Locate the cell with the specified text and output its (x, y) center coordinate. 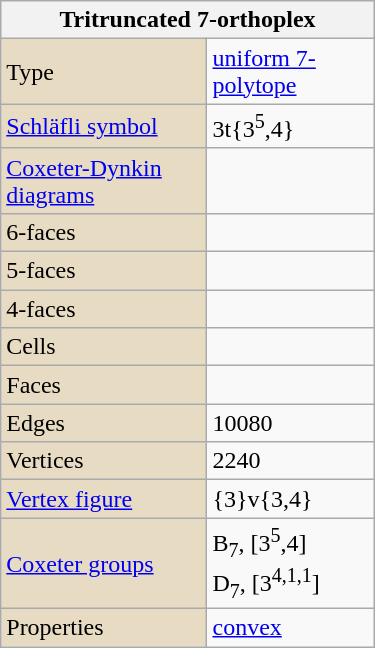
convex (290, 628)
Vertices (104, 461)
Tritruncated 7-orthoplex (188, 20)
Faces (104, 385)
Vertex figure (104, 499)
Schläfli symbol (104, 126)
5-faces (104, 271)
10080 (290, 423)
2240 (290, 461)
Type (104, 72)
Cells (104, 347)
Coxeter groups (104, 564)
Coxeter-Dynkin diagrams (104, 180)
{3}v{3,4} (290, 499)
4-faces (104, 309)
Edges (104, 423)
B7, [35,4]D7, [34,1,1] (290, 564)
Properties (104, 628)
6-faces (104, 232)
uniform 7-polytope (290, 72)
3t{35,4} (290, 126)
